Output the (x, y) coordinate of the center of the cell containing the given text.  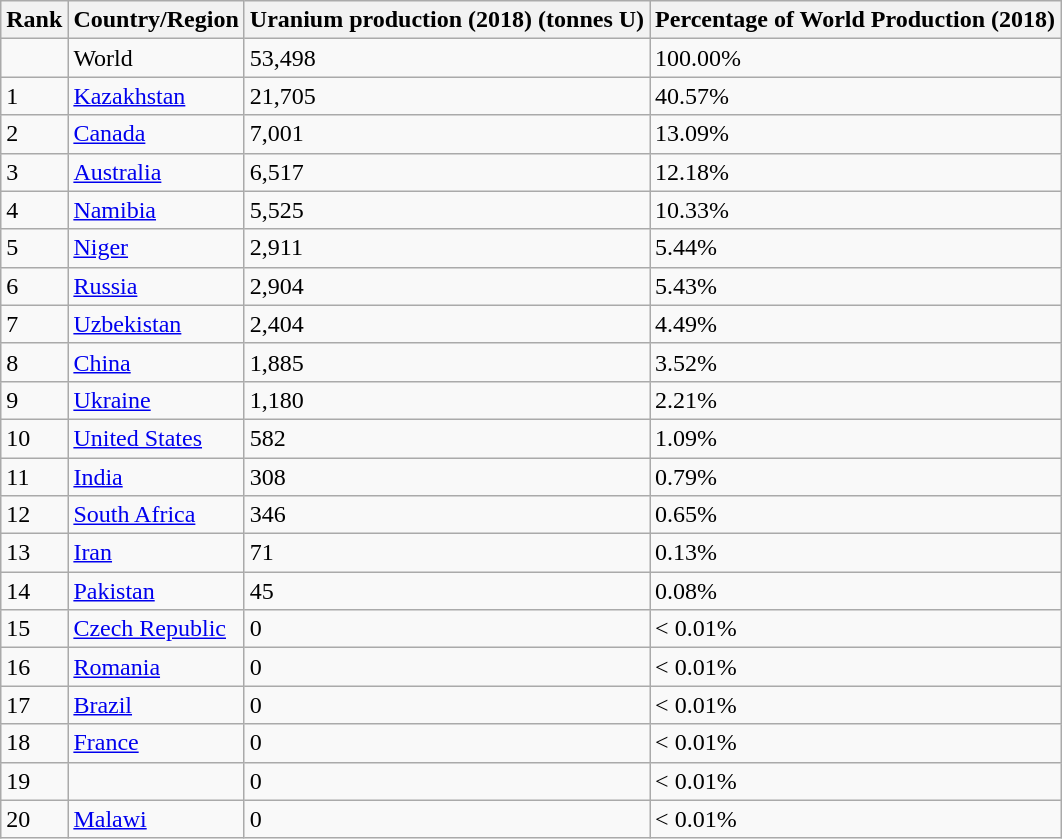
Country/Region (156, 20)
Brazil (156, 705)
Namibia (156, 210)
71 (446, 553)
12.18% (856, 172)
18 (34, 743)
19 (34, 781)
7,001 (446, 134)
12 (34, 515)
6,517 (446, 172)
Czech Republic (156, 629)
Romania (156, 667)
4.49% (856, 324)
1 (34, 96)
11 (34, 477)
World (156, 58)
16 (34, 667)
France (156, 743)
5.43% (856, 286)
Pakistan (156, 591)
10 (34, 438)
0.13% (856, 553)
17 (34, 705)
0.79% (856, 477)
Canada (156, 134)
1.09% (856, 438)
1,180 (446, 400)
4 (34, 210)
Ukraine (156, 400)
Uranium production (2018) (tonnes U) (446, 20)
Australia (156, 172)
Niger (156, 248)
Uzbekistan (156, 324)
7 (34, 324)
Kazakhstan (156, 96)
3.52% (856, 362)
13.09% (856, 134)
0.65% (856, 515)
Rank (34, 20)
2,904 (446, 286)
10.33% (856, 210)
2.21% (856, 400)
2,911 (446, 248)
2 (34, 134)
Iran (156, 553)
5 (34, 248)
40.57% (856, 96)
1,885 (446, 362)
6 (34, 286)
13 (34, 553)
346 (446, 515)
5.44% (856, 248)
India (156, 477)
15 (34, 629)
100.00% (856, 58)
20 (34, 819)
0.08% (856, 591)
9 (34, 400)
2,404 (446, 324)
308 (446, 477)
8 (34, 362)
China (156, 362)
5,525 (446, 210)
United States (156, 438)
21,705 (446, 96)
South Africa (156, 515)
14 (34, 591)
45 (446, 591)
Russia (156, 286)
Malawi (156, 819)
3 (34, 172)
Percentage of World Production (2018) (856, 20)
582 (446, 438)
53,498 (446, 58)
